For the text-containing cell, return its midpoint in [x, y] coordinate format. 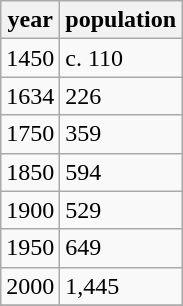
population [121, 20]
359 [121, 134]
1850 [30, 172]
c. 110 [121, 58]
1,445 [121, 286]
594 [121, 172]
year [30, 20]
1900 [30, 210]
1950 [30, 248]
2000 [30, 286]
1450 [30, 58]
1750 [30, 134]
529 [121, 210]
226 [121, 96]
649 [121, 248]
1634 [30, 96]
